Identify which cell holds the provided text, then report its [X, Y] central coordinate. 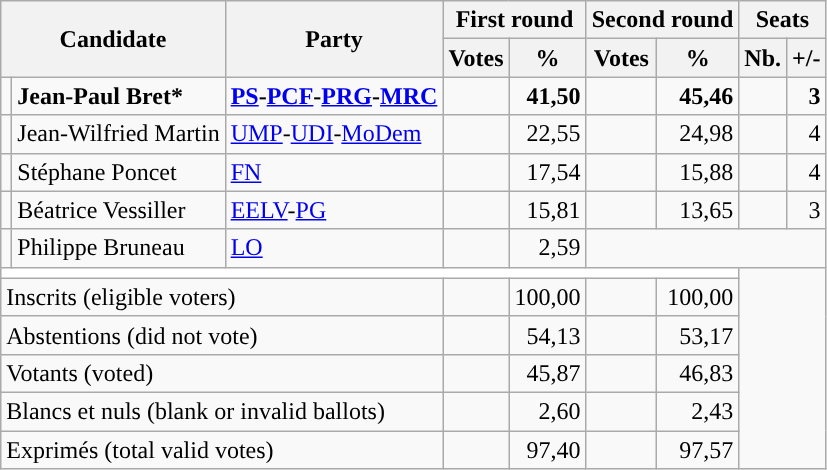
45,46 [698, 96]
24,98 [698, 134]
13,65 [698, 210]
Jean-Paul Bret* [118, 96]
UMP-UDI-MoDem [334, 134]
2,60 [548, 411]
First round [514, 20]
Blancs et nuls (blank or invalid ballots) [222, 411]
Inscrits (eligible voters) [222, 297]
Abstentions (did not vote) [222, 335]
PS-PCF-PRG-MRC [334, 96]
46,83 [698, 373]
97,40 [548, 449]
+/- [806, 58]
53,17 [698, 335]
Second round [662, 20]
15,88 [698, 172]
Candidate [113, 39]
Nb. [763, 58]
22,55 [548, 134]
Jean-Wilfried Martin [118, 134]
Party [334, 39]
15,81 [548, 210]
FN [334, 172]
Béatrice Vessiller [118, 210]
Votants (voted) [222, 373]
Philippe Bruneau [118, 248]
Exprimés (total valid votes) [222, 449]
45,87 [548, 373]
41,50 [548, 96]
EELV-PG [334, 210]
2,59 [548, 248]
2,43 [698, 411]
97,57 [698, 449]
17,54 [548, 172]
Seats [782, 20]
54,13 [548, 335]
LO [334, 248]
Stéphane Poncet [118, 172]
